For the text-containing cell, return its midpoint in (x, y) coordinate format. 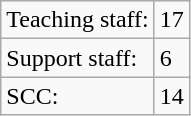
14 (172, 96)
6 (172, 58)
Support staff: (78, 58)
Teaching staff: (78, 20)
SCC: (78, 96)
17 (172, 20)
